Detect which cell encompasses the target text, then output its [X, Y] center coordinate. 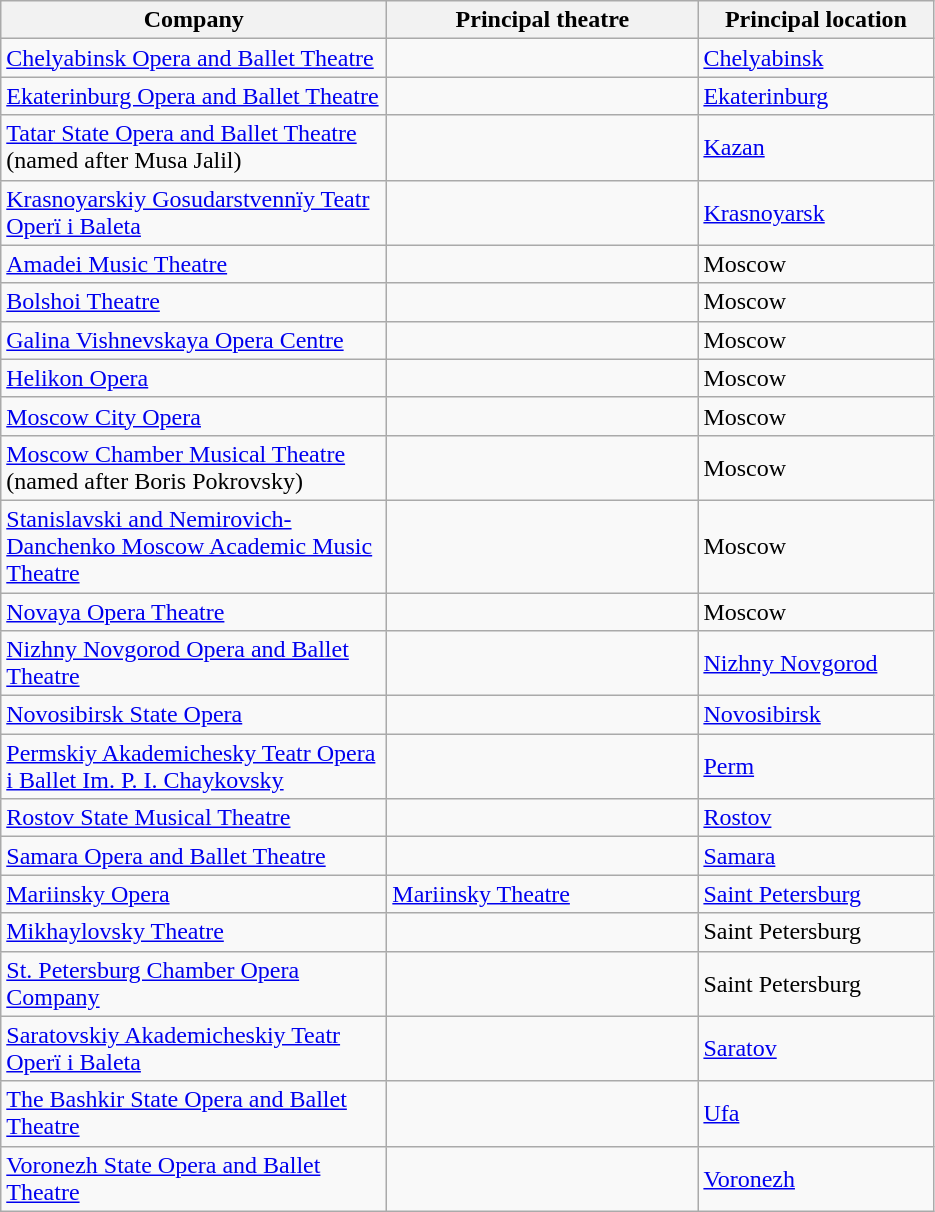
Chelyabinsk [816, 58]
Krasnoyarskiy Gosudarstvennïy Teatr Operï i Baleta [194, 212]
Stanislavski and Nemirovich-Danchenko Moscow Academic Music Theatre [194, 546]
Helikon Opera [194, 378]
The Bashkir State Opera and Ballet Theatre [194, 1114]
Rostov State Musical Theatre [194, 818]
Kazan [816, 148]
Company [194, 20]
Principal location [816, 20]
Moscow Chamber Musical Theatre(named after Boris Pokrovsky) [194, 468]
Novosibirsk [816, 715]
Rostov [816, 818]
Mariinsky Theatre [542, 894]
Nizhny Novgorod Opera and Ballet Theatre [194, 664]
Novosibirsk State Opera [194, 715]
Bolshoi Theatre [194, 302]
St. Petersburg Chamber Opera Company [194, 984]
Tatar State Opera and Ballet Theatre (named after Musa Jalil) [194, 148]
Permskiy Akademichesky Teatr Opera i Ballet Im. P. I. Chaykovsky [194, 766]
Saratov [816, 1048]
Chelyabinsk Opera and Ballet Theatre [194, 58]
Voronezh [816, 1178]
Saratovskiy Akademicheskiy Teatr Operï i Baleta [194, 1048]
Novaya Opera Theatre [194, 611]
Mariinsky Opera [194, 894]
Krasnoyarsk [816, 212]
Voronezh State Opera and Ballet Theatre [194, 1178]
Mikhaylovsky Theatre [194, 932]
Amadei Music Theatre [194, 264]
Perm [816, 766]
Samara Opera and Ballet Theatre [194, 856]
Ekaterinburg Opera and Ballet Theatre [194, 96]
Nizhny Novgorod [816, 664]
Samara [816, 856]
Ekaterinburg [816, 96]
Galina Vishnevskaya Opera Centre [194, 340]
Ufa [816, 1114]
Principal theatre [542, 20]
Moscow City Opera [194, 416]
